Provide the [x, y] coordinate of the cell's center where the given text is located.  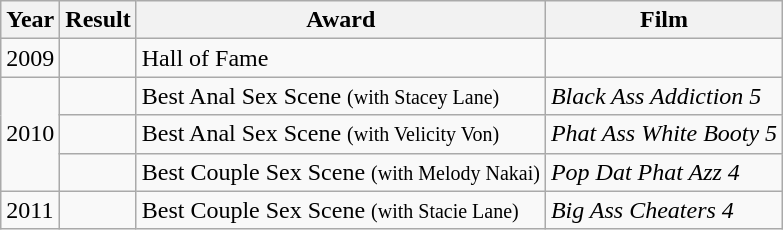
Best Anal Sex Scene (with Stacey Lane) [340, 96]
Result [98, 20]
Film [664, 20]
Year [30, 20]
2011 [30, 210]
2009 [30, 58]
Phat Ass White Booty 5 [664, 134]
Best Couple Sex Scene (with Melody Nakai) [340, 172]
Big Ass Cheaters 4 [664, 210]
Best Anal Sex Scene (with Velicity Von) [340, 134]
Hall of Fame [340, 58]
Award [340, 20]
2010 [30, 134]
Pop Dat Phat Azz 4 [664, 172]
Best Couple Sex Scene (with Stacie Lane) [340, 210]
Black Ass Addiction 5 [664, 96]
